Return the (X, Y) coordinate for the center point of the cell that contains the specified text.  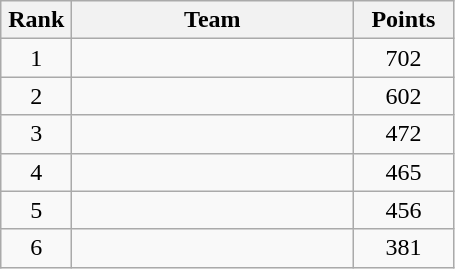
702 (404, 58)
3 (36, 134)
Team (212, 20)
4 (36, 172)
Rank (36, 20)
2 (36, 96)
602 (404, 96)
465 (404, 172)
6 (36, 248)
1 (36, 58)
456 (404, 210)
381 (404, 248)
472 (404, 134)
Points (404, 20)
5 (36, 210)
